Output the [X, Y] coordinate of the center of the cell containing the given text.  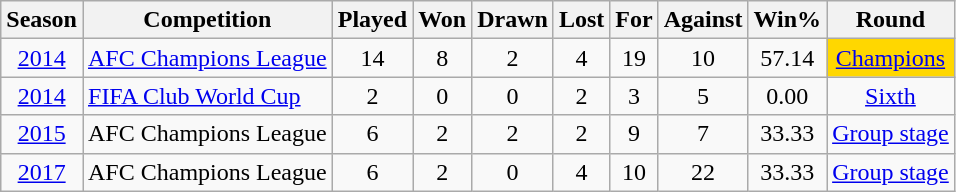
2017 [42, 172]
Sixth [891, 96]
0.00 [788, 96]
Drawn [513, 20]
9 [634, 134]
57.14 [788, 58]
Lost [581, 20]
Competition [207, 20]
5 [703, 96]
Round [891, 20]
14 [372, 58]
8 [442, 58]
7 [703, 134]
Played [372, 20]
3 [634, 96]
Season [42, 20]
Against [703, 20]
19 [634, 58]
For [634, 20]
22 [703, 172]
2015 [42, 134]
Champions [891, 58]
Won [442, 20]
FIFA Club World Cup [207, 96]
Win% [788, 20]
